Return the [x, y] coordinate for the center point of the cell that contains the specified text.  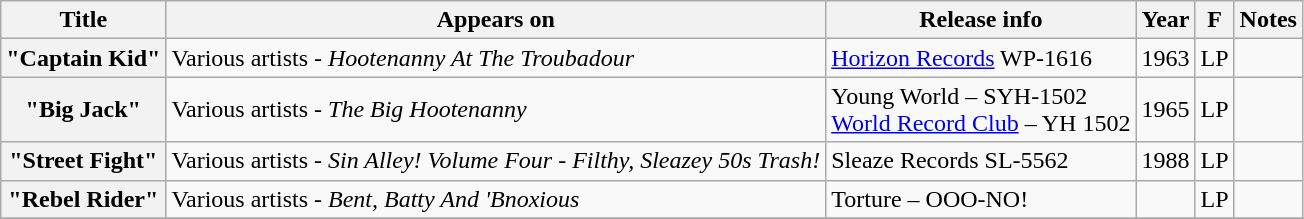
1965 [1166, 110]
Various artists - Bent, Batty And 'Bnoxious [496, 199]
F [1214, 20]
Notes [1268, 20]
1963 [1166, 58]
"Rebel Rider" [84, 199]
Appears on [496, 20]
Various artists - Sin Alley! Volume Four - Filthy, Sleazey 50s Trash! [496, 161]
Sleaze Records SL-5562 [981, 161]
Release info [981, 20]
Various artists - The Big Hootenanny [496, 110]
"Street Fight" [84, 161]
"Big Jack" [84, 110]
1988 [1166, 161]
Year [1166, 20]
Various artists - Hootenanny At The Troubadour [496, 58]
Torture – OOO-NO! [981, 199]
Title [84, 20]
Young World – SYH-1502World Record Club – YH 1502 [981, 110]
Horizon Records WP-1616 [981, 58]
"Captain Kid" [84, 58]
